Pinpoint the cell where the given text exists, returning its [X, Y] midpoint coordinate. 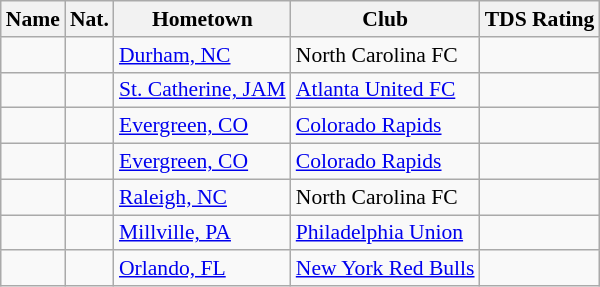
Orlando, FL [202, 269]
St. Catherine, JAM [202, 90]
New York Red Bulls [386, 269]
Philadelphia Union [386, 233]
Hometown [202, 19]
Atlanta United FC [386, 90]
Millville, PA [202, 233]
Raleigh, NC [202, 197]
Nat. [90, 19]
Name [33, 19]
Durham, NC [202, 55]
Club [386, 19]
TDS Rating [540, 19]
